From the cell containing the given text, extract its center point as [x, y] coordinate. 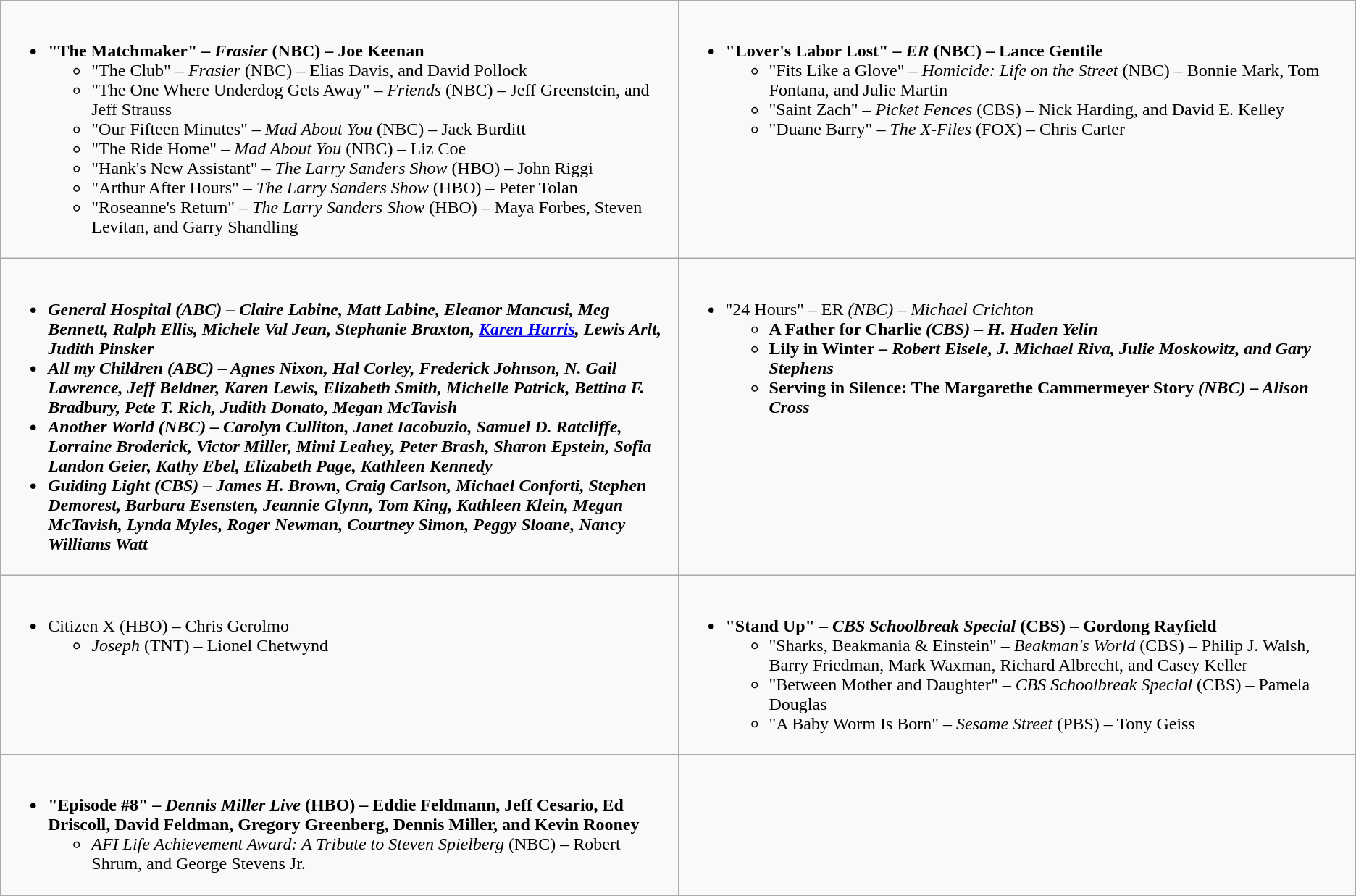
Citizen X (HBO) – Chris GerolmoJoseph (TNT) – Lionel Chetwynd [339, 665]
